Detect which cell encompasses the target text, then output its [x, y] center coordinate. 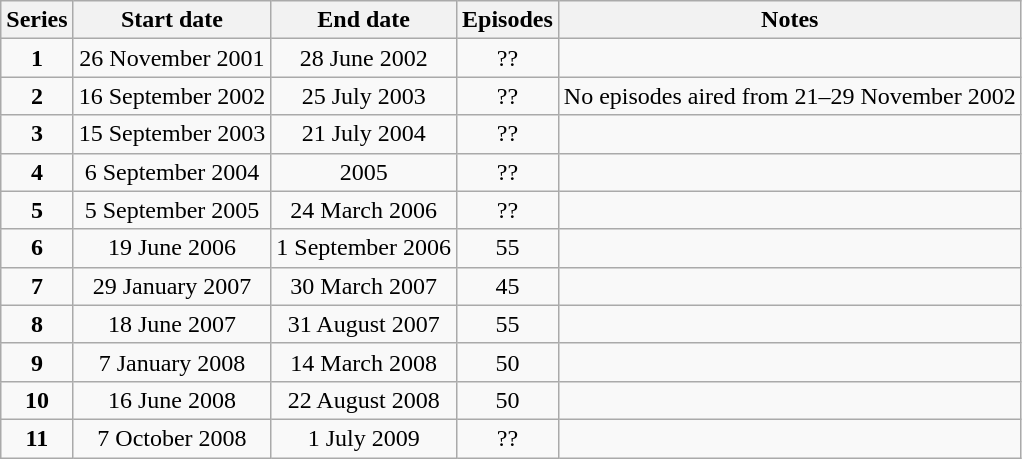
7 January 2008 [172, 362]
2 [37, 96]
7 [37, 286]
7 October 2008 [172, 438]
Episodes [508, 20]
18 June 2007 [172, 324]
9 [37, 362]
6 [37, 248]
31 August 2007 [364, 324]
4 [37, 172]
5 September 2005 [172, 210]
Series [37, 20]
6 September 2004 [172, 172]
5 [37, 210]
28 June 2002 [364, 58]
21 July 2004 [364, 134]
1 July 2009 [364, 438]
15 September 2003 [172, 134]
25 July 2003 [364, 96]
14 March 2008 [364, 362]
30 March 2007 [364, 286]
16 June 2008 [172, 400]
No episodes aired from 21–29 November 2002 [790, 96]
26 November 2001 [172, 58]
24 March 2006 [364, 210]
1 September 2006 [364, 248]
2005 [364, 172]
End date [364, 20]
Start date [172, 20]
Notes [790, 20]
29 January 2007 [172, 286]
1 [37, 58]
3 [37, 134]
19 June 2006 [172, 248]
8 [37, 324]
10 [37, 400]
45 [508, 286]
11 [37, 438]
22 August 2008 [364, 400]
16 September 2002 [172, 96]
